Output the (X, Y) coordinate of the center of the cell containing the given text.  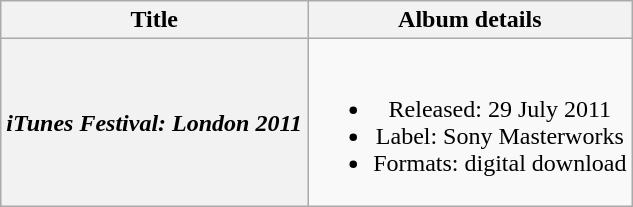
Album details (470, 20)
Released: 29 July 2011Label: Sony MasterworksFormats: digital download (470, 122)
Title (154, 20)
iTunes Festival: London 2011 (154, 122)
